Determine the (X, Y) coordinate at the center of the cell enclosing the given text.  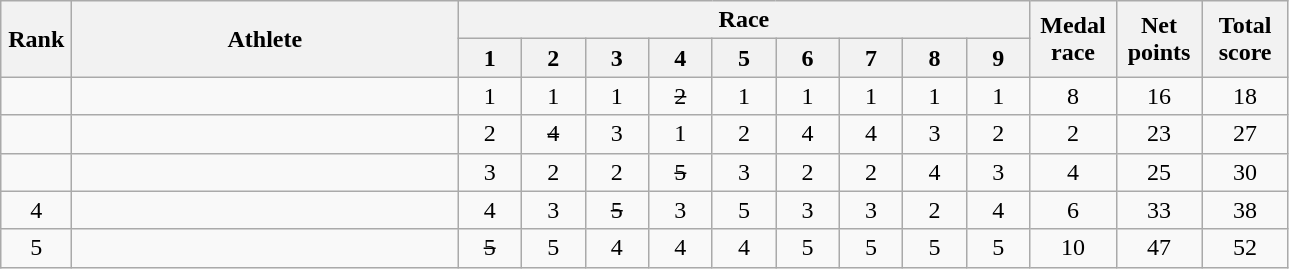
Race (744, 20)
23 (1159, 134)
Net points (1159, 39)
30 (1245, 172)
Total score (1245, 39)
Rank (36, 39)
27 (1245, 134)
9 (998, 58)
Medal race (1073, 39)
52 (1245, 248)
25 (1159, 172)
16 (1159, 96)
38 (1245, 210)
10 (1073, 248)
47 (1159, 248)
18 (1245, 96)
Athlete (265, 39)
7 (871, 58)
33 (1159, 210)
